Pinpoint the cell where the given text exists, returning its (X, Y) midpoint coordinate. 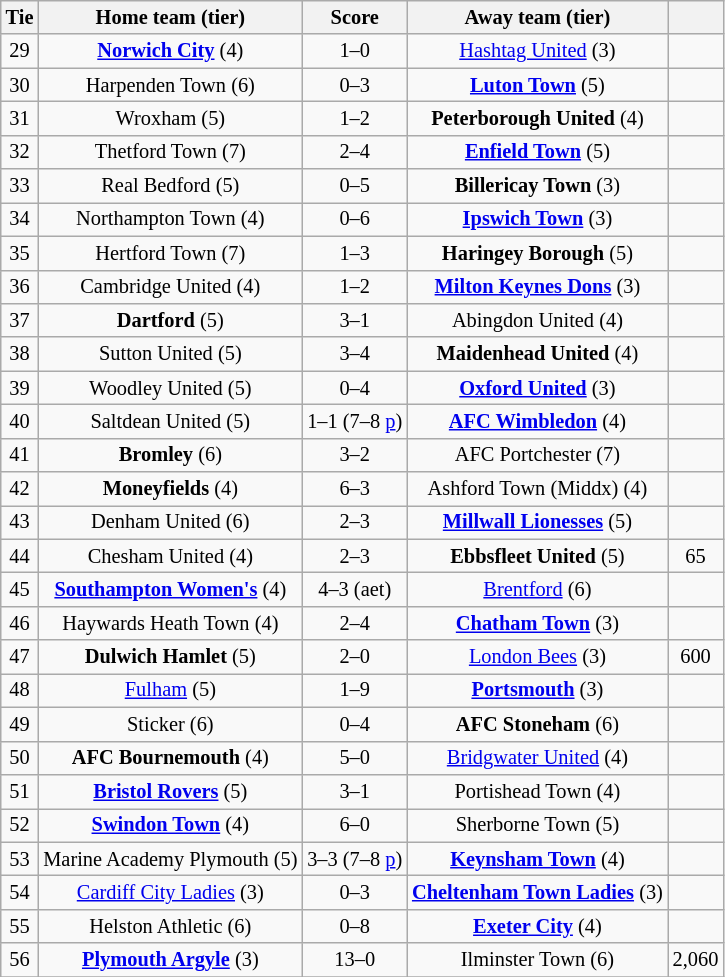
65 (696, 556)
Billericay Town (3) (538, 186)
Thetford Town (7) (170, 152)
2,060 (696, 960)
34 (20, 219)
33 (20, 186)
Ebbsfleet United (5) (538, 556)
Swindon Town (4) (170, 825)
41 (20, 455)
Tie (20, 17)
Northampton Town (4) (170, 219)
31 (20, 118)
42 (20, 489)
Wroxham (5) (170, 118)
0–5 (354, 186)
Ilminster Town (6) (538, 960)
Marine Academy Plymouth (5) (170, 859)
Southampton Women's (4) (170, 589)
1–0 (354, 51)
3–2 (354, 455)
1–1 (7–8 p) (354, 421)
Ipswich Town (3) (538, 219)
Saltdean United (5) (170, 421)
51 (20, 791)
Hertford Town (7) (170, 253)
AFC Wimbledon (4) (538, 421)
Oxford United (3) (538, 388)
Maidenhead United (4) (538, 354)
Plymouth Argyle (3) (170, 960)
Keynsham Town (4) (538, 859)
47 (20, 657)
Woodley United (5) (170, 388)
AFC Stoneham (6) (538, 724)
Bridgwater United (4) (538, 758)
Peterborough United (4) (538, 118)
AFC Portchester (7) (538, 455)
Home team (tier) (170, 17)
38 (20, 354)
Luton Town (5) (538, 85)
56 (20, 960)
39 (20, 388)
Enfield Town (5) (538, 152)
Sutton United (5) (170, 354)
54 (20, 892)
Chatham Town (3) (538, 623)
Bristol Rovers (5) (170, 791)
46 (20, 623)
Cardiff City Ladies (3) (170, 892)
52 (20, 825)
Away team (tier) (538, 17)
13–0 (354, 960)
Portishead Town (4) (538, 791)
Brentford (6) (538, 589)
5–0 (354, 758)
1–9 (354, 690)
Fulham (5) (170, 690)
Norwich City (4) (170, 51)
Sticker (6) (170, 724)
53 (20, 859)
45 (20, 589)
0–8 (354, 926)
AFC Bournemouth (4) (170, 758)
Hashtag United (3) (538, 51)
Portsmouth (3) (538, 690)
Helston Athletic (6) (170, 926)
48 (20, 690)
44 (20, 556)
4–3 (aet) (354, 589)
6–0 (354, 825)
2–0 (354, 657)
29 (20, 51)
Score (354, 17)
37 (20, 320)
3–4 (354, 354)
Moneyfields (4) (170, 489)
0–6 (354, 219)
London Bees (3) (538, 657)
3–3 (7–8 p) (354, 859)
Haringey Borough (5) (538, 253)
Denham United (6) (170, 522)
55 (20, 926)
35 (20, 253)
50 (20, 758)
49 (20, 724)
1–3 (354, 253)
Cheltenham Town Ladies (3) (538, 892)
Real Bedford (5) (170, 186)
Ashford Town (Middx) (4) (538, 489)
Exeter City (4) (538, 926)
Bromley (6) (170, 455)
Harpenden Town (6) (170, 85)
32 (20, 152)
Milton Keynes Dons (3) (538, 287)
Chesham United (4) (170, 556)
40 (20, 421)
Cambridge United (4) (170, 287)
600 (696, 657)
Dartford (5) (170, 320)
Millwall Lionesses (5) (538, 522)
Dulwich Hamlet (5) (170, 657)
43 (20, 522)
Haywards Heath Town (4) (170, 623)
6–3 (354, 489)
Sherborne Town (5) (538, 825)
30 (20, 85)
Abingdon United (4) (538, 320)
36 (20, 287)
